Find where the given text appears and provide that cell's center as [X, Y] coordinate. 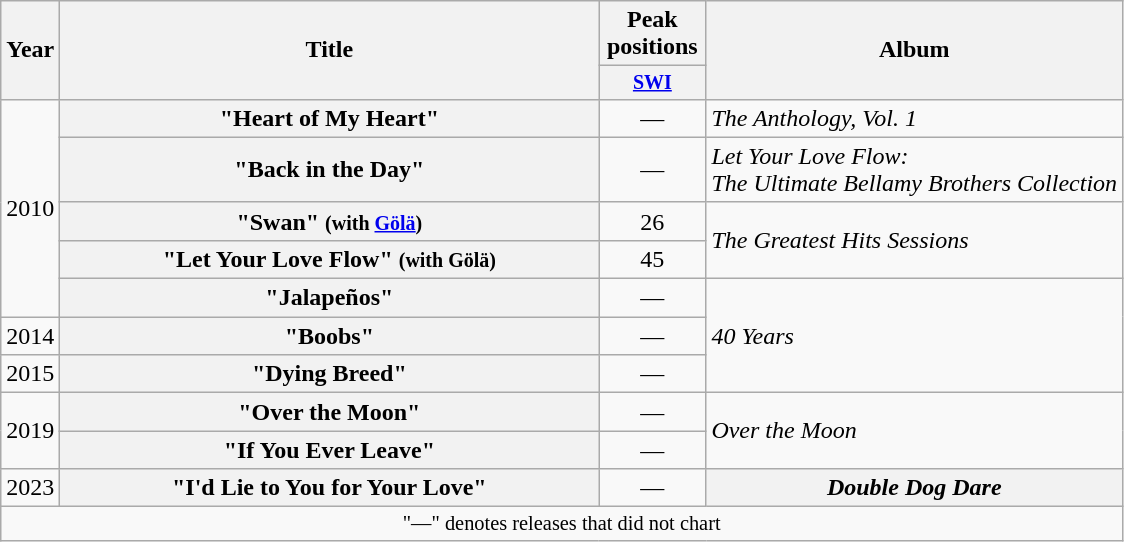
"Dying Breed" [330, 374]
45 [652, 259]
"Let Your Love Flow" (with Gölä) [330, 259]
Let Your Love Flow:The Ultimate Bellamy Brothers Collection [914, 170]
"Swan" (with Gölä) [330, 221]
The Greatest Hits Sessions [914, 240]
"Heart of My Heart" [330, 118]
2015 [30, 374]
26 [652, 221]
Over the Moon [914, 431]
Peak positions [652, 34]
2019 [30, 431]
"Jalapeños" [330, 298]
"If You Ever Leave" [330, 450]
Year [30, 50]
2014 [30, 336]
"—" denotes releases that did not chart [562, 524]
"Back in the Day" [330, 170]
"Over the Moon" [330, 412]
The Anthology, Vol. 1 [914, 118]
SWI [652, 82]
2010 [30, 208]
2023 [30, 488]
"Boobs" [330, 336]
"I'd Lie to You for Your Love" [330, 488]
Album [914, 50]
Double Dog Dare [914, 488]
Title [330, 50]
40 Years [914, 336]
